From the cell containing the given text, extract its center point as (x, y) coordinate. 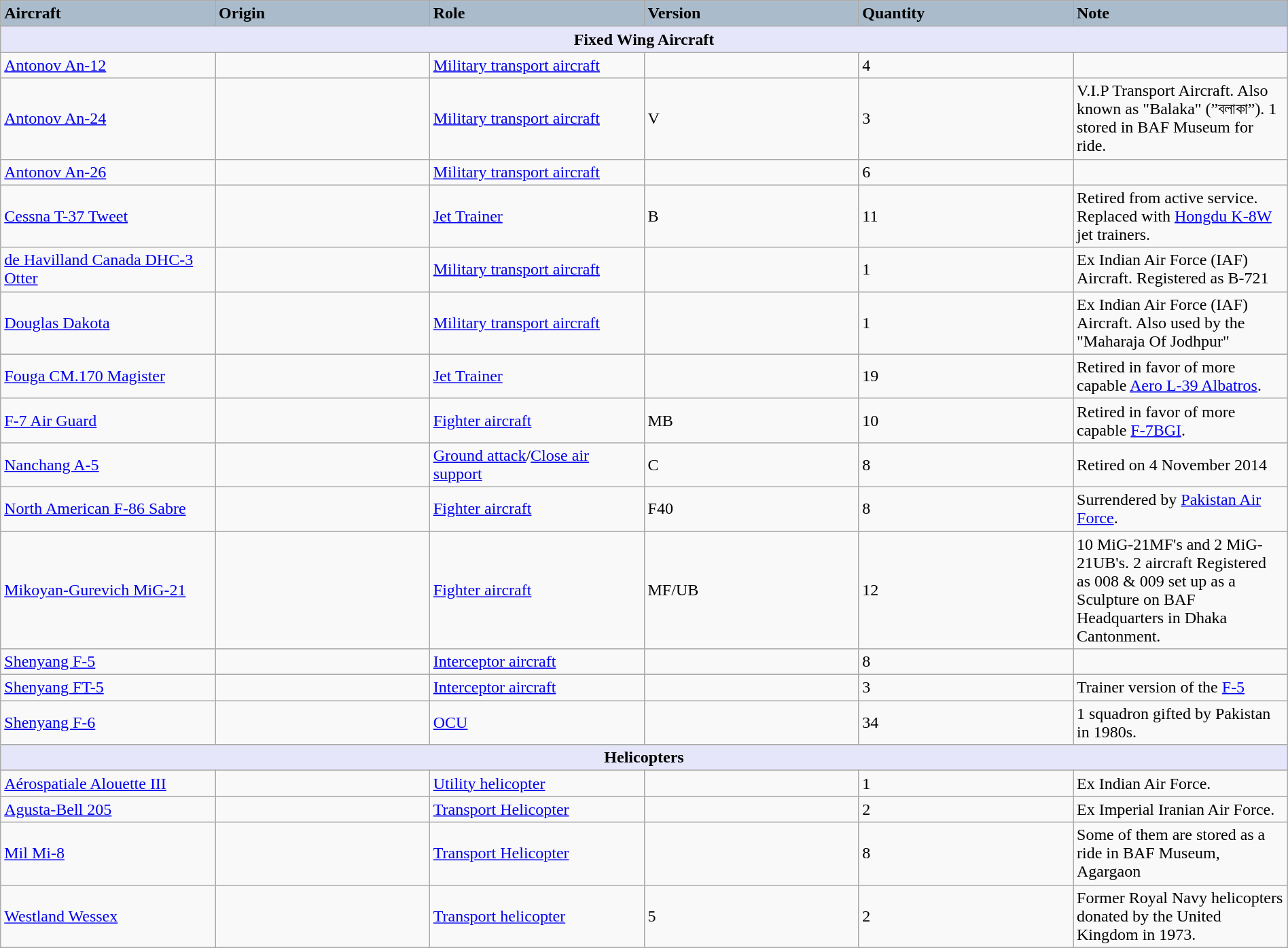
Mil Mi-8 (108, 854)
Helicopters (644, 758)
Ex Imperial Iranian Air Force. (1181, 809)
Antonov An-24 (108, 118)
Shenyang F-5 (108, 662)
Agusta-Bell 205 (108, 809)
Origin (322, 14)
Version (751, 14)
North American F-86 Sabre (108, 508)
Ground attack/Close air support (537, 465)
5 (751, 916)
Ex Indian Air Force (IAF) Aircraft. Registered as B-721 (1181, 269)
B (751, 216)
F-7 Air Guard (108, 420)
Transport helicopter (537, 916)
de Havilland Canada DHC-3 Otter (108, 269)
Retired in favor of more capable Aero L-39 Albatros. (1181, 376)
12 (966, 590)
V.I.P Transport Aircraft. Also known as "Balaka" (”বলাকা”). 1 stored in BAF Museum forride. (1181, 118)
C (751, 465)
19 (966, 376)
Surrendered by Pakistan Air Force. (1181, 508)
Antonov An-12 (108, 65)
Trainer version of the F-5 (1181, 688)
MB (751, 420)
10 MiG-21MF's and 2 MiG-21UB's. 2 aircraft Registered as 008 & 009 set up as a Sculpture on BAF Headquarters in Dhaka Cantonment. (1181, 590)
Aircraft (108, 14)
F40 (751, 508)
Retired from active service. Replaced with Hongdu K-8W jet trainers. (1181, 216)
4 (966, 65)
Mikoyan-Gurevich MiG-21 (108, 590)
Ex Indian Air Force (IAF) Aircraft. Also used by the "Maharaja Of Jodhpur" (1181, 323)
6 (966, 172)
Westland Wessex (108, 916)
Retired on 4 November 2014 (1181, 465)
Cessna T-37 Tweet (108, 216)
Aérospatiale Alouette III (108, 784)
Fouga CM.170 Magister (108, 376)
10 (966, 420)
Role (537, 14)
Former Royal Navy helicopters donated by the United Kingdom in 1973. (1181, 916)
Ex Indian Air Force. (1181, 784)
Nanchang A-5 (108, 465)
1 squadron gifted by Pakistan in 1980s. (1181, 723)
Fixed Wing Aircraft (644, 39)
Quantity (966, 14)
OCU (537, 723)
34 (966, 723)
Shenyang F-6 (108, 723)
Antonov An-26 (108, 172)
Utility helicopter (537, 784)
11 (966, 216)
Some of them are stored as a ride in BAF Museum, Agargaon (1181, 854)
Douglas Dakota (108, 323)
Note (1181, 14)
Retired in favor of more capable F-7BGI. (1181, 420)
Shenyang FT-5 (108, 688)
MF/UB (751, 590)
V (751, 118)
